Pinpoint the cell where the given text exists, returning its (X, Y) midpoint coordinate. 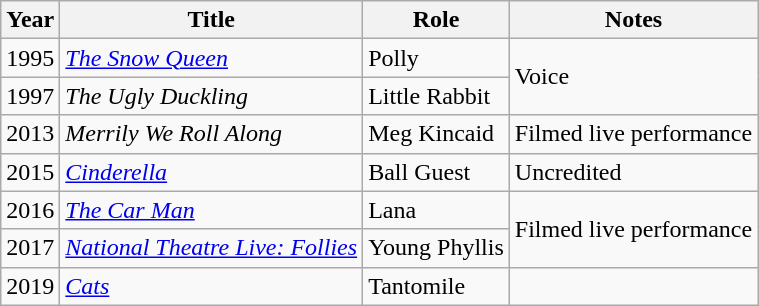
Young Phyllis (436, 248)
1995 (30, 58)
Lana (436, 210)
1997 (30, 96)
2019 (30, 286)
Notes (633, 20)
The Snow Queen (212, 58)
Tantomile (436, 286)
Cats (212, 286)
Voice (633, 77)
Year (30, 20)
2013 (30, 134)
Merrily We Roll Along (212, 134)
Meg Kincaid (436, 134)
Cinderella (212, 172)
2015 (30, 172)
The Ugly Duckling (212, 96)
Ball Guest (436, 172)
Role (436, 20)
Polly (436, 58)
The Car Man (212, 210)
Title (212, 20)
Little Rabbit (436, 96)
Uncredited (633, 172)
2017 (30, 248)
National Theatre Live: Follies (212, 248)
2016 (30, 210)
